Find where the given text appears and provide that cell's center as (x, y) coordinate. 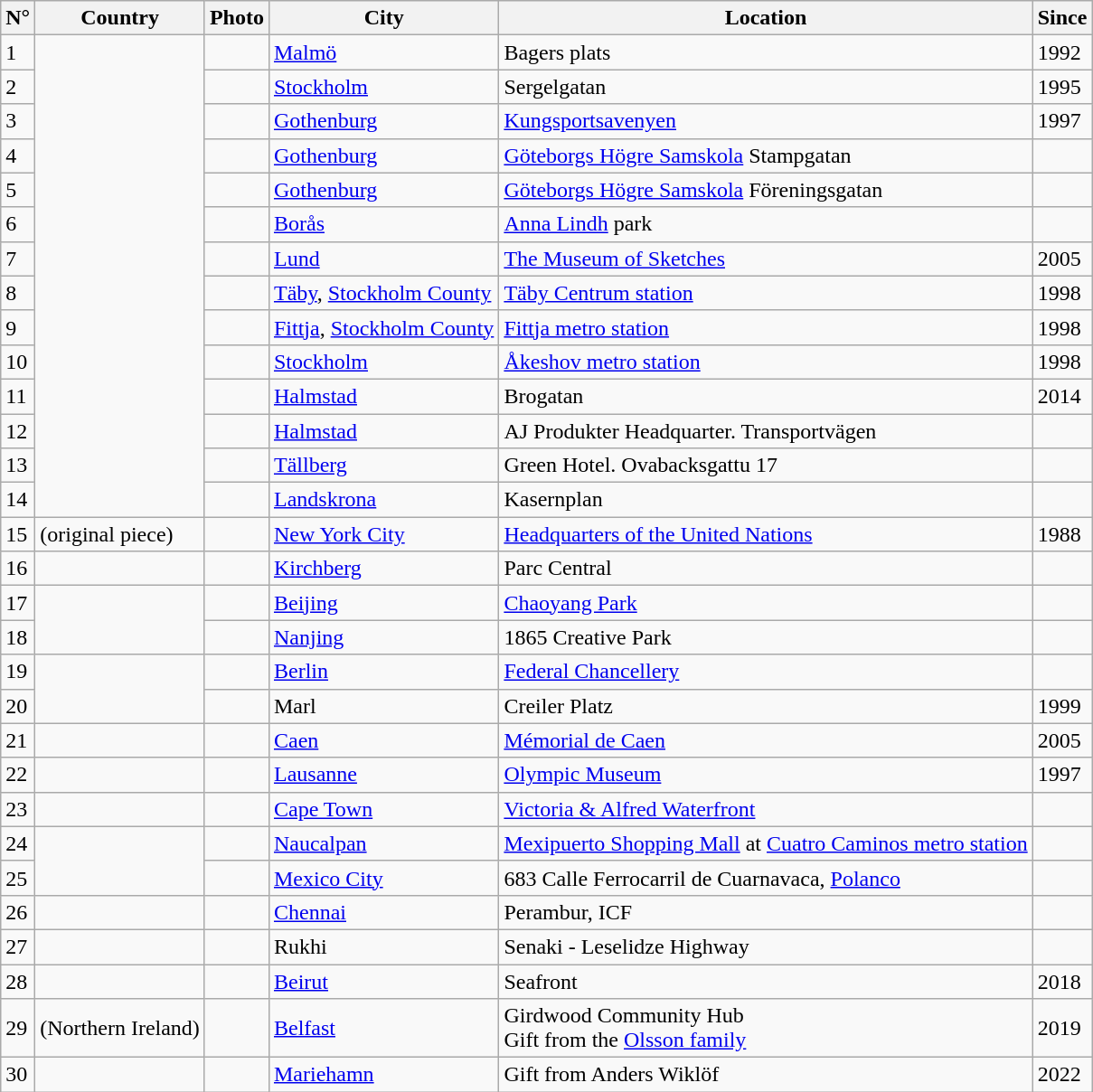
Chennai (383, 912)
10 (18, 362)
2018 (1062, 981)
20 (18, 706)
Victoria & Alfred Waterfront (766, 809)
1995 (1062, 87)
16 (18, 569)
Fittja, Stockholm County (383, 327)
Creiler Platz (766, 706)
12 (18, 431)
Bagers plats (766, 52)
26 (18, 912)
Olympic Museum (766, 775)
Täby, Stockholm County (383, 293)
Brogatan (766, 396)
22 (18, 775)
(original piece) (120, 534)
Kungsportsavenyen (766, 121)
Federal Chancellery (766, 672)
Landskrona (383, 500)
11 (18, 396)
3 (18, 121)
Cape Town (383, 809)
Göteborgs Högre Samskola Stampgatan (766, 155)
Perambur, ICF (766, 912)
Photo (237, 18)
8 (18, 293)
6 (18, 224)
Marl (383, 706)
Headquarters of the United Nations (766, 534)
1999 (1062, 706)
2014 (1062, 396)
2022 (1062, 1075)
Gift from Anders Wiklöf (766, 1075)
Kirchberg (383, 569)
28 (18, 981)
Beijing (383, 603)
Kasernplan (766, 500)
18 (18, 637)
AJ Produkter Headquarter. Transportvägen (766, 431)
Rukhi (383, 946)
New York City (383, 534)
Mexico City (383, 878)
Mexipuerto Shopping Mall at Cuatro Caminos metro station (766, 843)
29 (18, 1029)
Lund (383, 259)
25 (18, 878)
Åkeshov metro station (766, 362)
Göteborgs Högre Samskola Föreningsgatan (766, 190)
Borås (383, 224)
Chaoyang Park (766, 603)
Mariehamn (383, 1075)
N° (18, 18)
23 (18, 809)
Mémorial de Caen (766, 740)
Caen (383, 740)
5 (18, 190)
9 (18, 327)
30 (18, 1075)
The Museum of Sketches (766, 259)
Sergelgatan (766, 87)
2019 (1062, 1029)
Berlin (383, 672)
1988 (1062, 534)
27 (18, 946)
Since (1062, 18)
4 (18, 155)
Beirut (383, 981)
(Northern Ireland) (120, 1029)
Location (766, 18)
683 Calle Ferrocarril de Cuarnavaca, Polanco (766, 878)
Senaki - Leselidze Highway (766, 946)
Anna Lindh park (766, 224)
Lausanne (383, 775)
Country (120, 18)
Girdwood Community HubGift from the Olsson family (766, 1029)
Malmö (383, 52)
Seafront (766, 981)
1 (18, 52)
Belfast (383, 1029)
15 (18, 534)
24 (18, 843)
Fittja metro station (766, 327)
7 (18, 259)
13 (18, 466)
Nanjing (383, 637)
Täby Centrum station (766, 293)
1992 (1062, 52)
14 (18, 500)
Tällberg (383, 466)
Parc Central (766, 569)
Green Hotel. Ovabacksgattu 17 (766, 466)
17 (18, 603)
21 (18, 740)
City (383, 18)
1865 Creative Park (766, 637)
Naucalpan (383, 843)
19 (18, 672)
2 (18, 87)
